For the text-containing cell, return its midpoint in (X, Y) coordinate format. 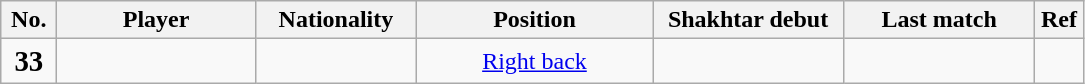
Last match (940, 20)
33 (29, 61)
Position (534, 20)
Nationality (336, 20)
No. (29, 20)
Right back (534, 61)
Player (156, 20)
Ref (1060, 20)
Shakhtar debut (748, 20)
